Return (x, y) of the center of cell containing provided text 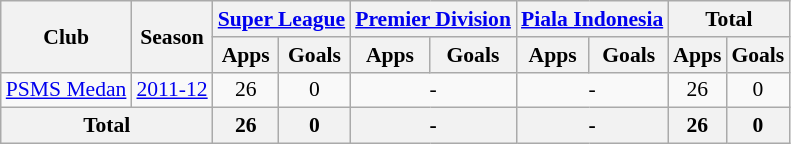
Premier Division (433, 19)
Club (66, 36)
Season (172, 36)
2011-12 (172, 90)
PSMS Medan (66, 90)
Super League (282, 19)
Piala Indonesia (592, 19)
